Extract the (X, Y) coordinate from the center of the cell holding the provided text.  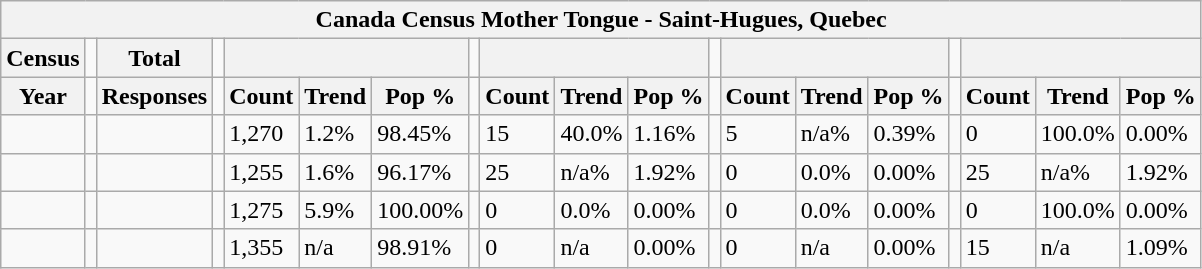
1,270 (262, 134)
Census (43, 58)
0.39% (908, 134)
100.00% (420, 210)
96.17% (420, 172)
1,255 (262, 172)
1,275 (262, 210)
Total (154, 58)
Year (43, 96)
Canada Census Mother Tongue - Saint-Hugues, Quebec (602, 20)
98.45% (420, 134)
5 (758, 134)
98.91% (420, 248)
40.0% (592, 134)
Responses (154, 96)
1,355 (262, 248)
1.2% (336, 134)
1.6% (336, 172)
1.16% (668, 134)
1.09% (1160, 248)
5.9% (336, 210)
